Return the [X, Y] coordinate for the center point of the cell that contains the specified text.  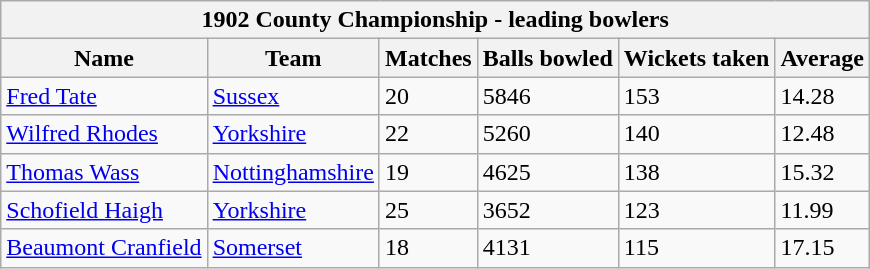
1902 County Championship - leading bowlers [436, 20]
22 [428, 134]
Schofield Haigh [104, 210]
Average [822, 58]
19 [428, 172]
Sussex [293, 96]
18 [428, 248]
Matches [428, 58]
5260 [548, 134]
123 [696, 210]
11.99 [822, 210]
Wilfred Rhodes [104, 134]
20 [428, 96]
Beaumont Cranfield [104, 248]
14.28 [822, 96]
Nottinghamshire [293, 172]
Name [104, 58]
Fred Tate [104, 96]
15.32 [822, 172]
140 [696, 134]
3652 [548, 210]
12.48 [822, 134]
4131 [548, 248]
5846 [548, 96]
Team [293, 58]
153 [696, 96]
Thomas Wass [104, 172]
138 [696, 172]
Somerset [293, 248]
Balls bowled [548, 58]
25 [428, 210]
4625 [548, 172]
115 [696, 248]
Wickets taken [696, 58]
17.15 [822, 248]
